Find where the given text appears and provide that cell's center as (X, Y) coordinate. 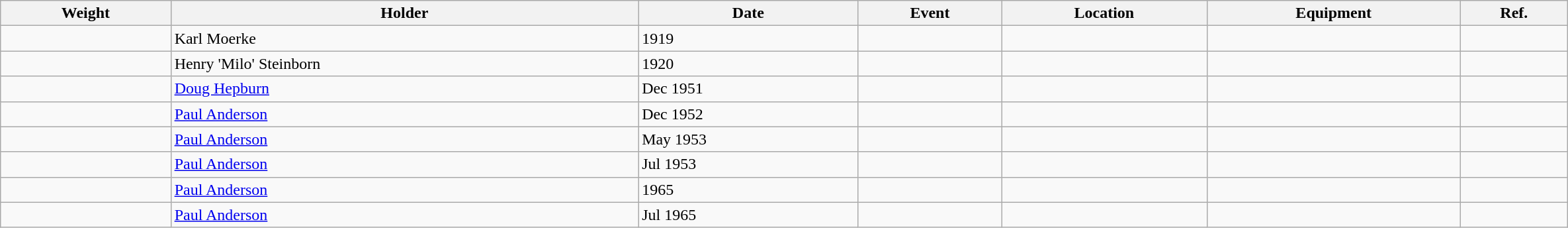
1965 (749, 190)
Ref. (1514, 13)
Weight (86, 13)
Doug Hepburn (404, 89)
Jul 1965 (749, 215)
1920 (749, 64)
Henry 'Milo' Steinborn (404, 64)
Date (749, 13)
1919 (749, 38)
Dec 1952 (749, 114)
Jul 1953 (749, 164)
Event (930, 13)
Equipment (1334, 13)
Dec 1951 (749, 89)
May 1953 (749, 139)
Holder (404, 13)
Karl Moerke (404, 38)
Location (1104, 13)
